Provide the (x, y) coordinate of the cell's center where the given text is located.  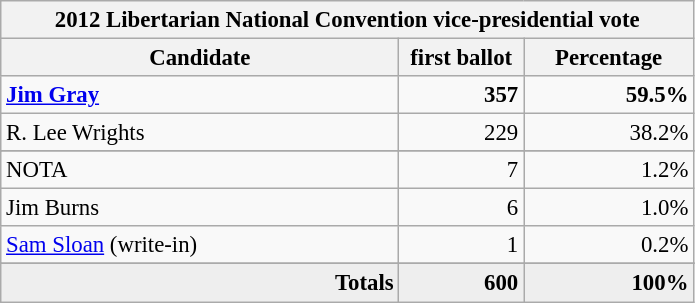
59.5% (609, 95)
357 (462, 95)
Candidate (200, 58)
6 (462, 208)
R. Lee Wrights (200, 133)
1 (462, 245)
7 (462, 170)
600 (462, 283)
Percentage (609, 58)
0.2% (609, 245)
38.2% (609, 133)
1.2% (609, 170)
Jim Burns (200, 208)
Totals (200, 283)
100% (609, 283)
2012 Libertarian National Convention vice-presidential vote (348, 20)
first ballot (462, 58)
229 (462, 133)
NOTA (200, 170)
Sam Sloan (write-in) (200, 245)
1.0% (609, 208)
Jim Gray (200, 95)
